Extract the (X, Y) coordinate from the center of the cell holding the provided text.  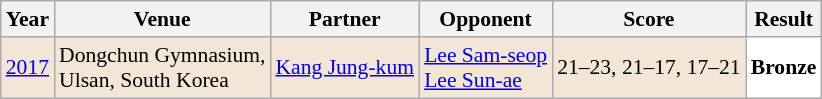
Result (784, 19)
Lee Sam-seop Lee Sun-ae (486, 68)
Partner (344, 19)
Kang Jung-kum (344, 68)
Opponent (486, 19)
Bronze (784, 68)
Year (28, 19)
Score (649, 19)
Dongchun Gymnasium,Ulsan, South Korea (162, 68)
Venue (162, 19)
2017 (28, 68)
21–23, 21–17, 17–21 (649, 68)
